Pinpoint the cell where the given text exists, returning its [x, y] midpoint coordinate. 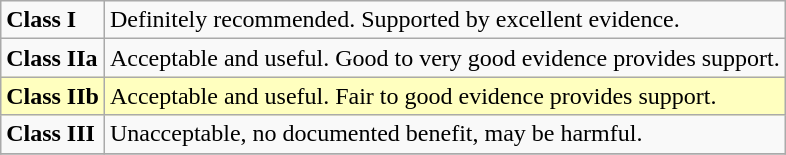
Acceptable and useful. Good to very good evidence provides support. [444, 58]
Class IIa [53, 58]
Acceptable and useful. Fair to good evidence provides support. [444, 96]
Class III [53, 134]
Class I [53, 20]
Class IIb [53, 96]
Unacceptable, no documented benefit, may be harmful. [444, 134]
Definitely recommended. Supported by excellent evidence. [444, 20]
